Output the (X, Y) coordinate of the center of the cell containing the given text.  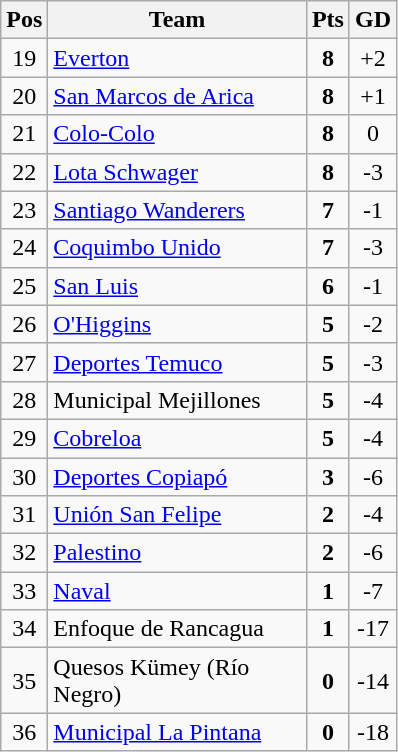
Enfoque de Rancagua (178, 629)
Municipal La Pintana (178, 732)
22 (24, 172)
San Luis (178, 286)
Quesos Kümey (Río Negro) (178, 680)
+1 (372, 96)
6 (328, 286)
Naval (178, 591)
+2 (372, 58)
21 (24, 134)
O'Higgins (178, 324)
19 (24, 58)
Deportes Temuco (178, 362)
26 (24, 324)
34 (24, 629)
Team (178, 20)
Santiago Wanderers (178, 210)
Municipal Mejillones (178, 400)
San Marcos de Arica (178, 96)
23 (24, 210)
35 (24, 680)
-17 (372, 629)
Cobreloa (178, 438)
28 (24, 400)
32 (24, 553)
Colo-Colo (178, 134)
-7 (372, 591)
3 (328, 477)
30 (24, 477)
Pts (328, 20)
-2 (372, 324)
Pos (24, 20)
27 (24, 362)
20 (24, 96)
31 (24, 515)
Coquimbo Unido (178, 248)
Palestino (178, 553)
36 (24, 732)
-14 (372, 680)
Deportes Copiapó (178, 477)
25 (24, 286)
24 (24, 248)
29 (24, 438)
33 (24, 591)
GD (372, 20)
-18 (372, 732)
Lota Schwager (178, 172)
Unión San Felipe (178, 515)
Everton (178, 58)
